Locate the cell with the specified text and output its (x, y) center coordinate. 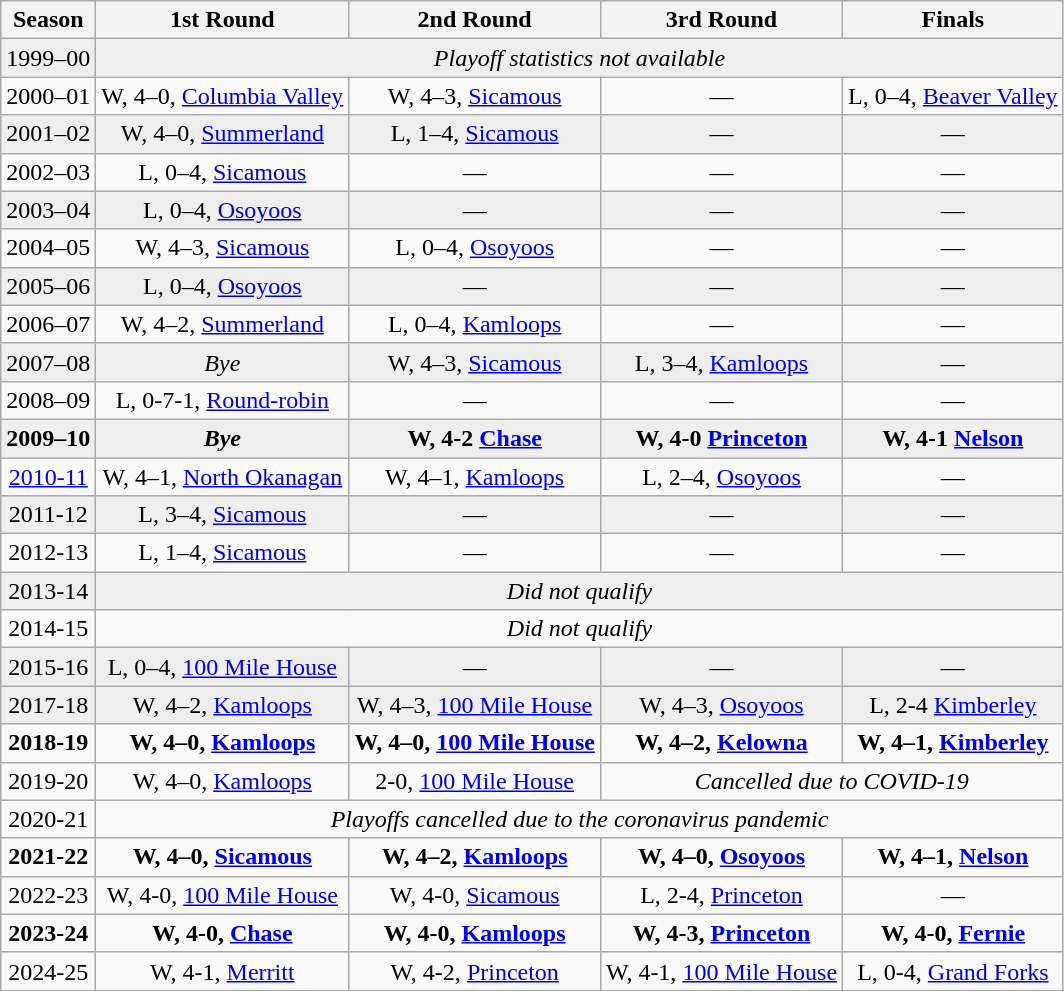
2001–02 (48, 134)
2008–09 (48, 400)
W, 4–3, 100 Mile House (475, 705)
2003–04 (48, 210)
Playoff statistics not available (580, 58)
Season (48, 20)
W, 4–0, Columbia Valley (222, 96)
W, 4-2, Princeton (475, 971)
W, 4–1, North Okanagan (222, 477)
2-0, 100 Mile House (475, 781)
2000–01 (48, 96)
2020-21 (48, 819)
2022-23 (48, 895)
L, 3–4, Sicamous (222, 515)
2023-24 (48, 933)
2006–07 (48, 324)
2018-19 (48, 743)
W, 4–2, Summerland (222, 324)
L, 0–4, Beaver Valley (954, 96)
W, 4-2 Chase (475, 438)
W, 4-1, Merritt (222, 971)
W, 4–1, Nelson (954, 857)
1999–00 (48, 58)
W, 4-3, Princeton (721, 933)
3rd Round (721, 20)
W, 4–0, Summerland (222, 134)
W, 4-0, Fernie (954, 933)
L, 0–4, 100 Mile House (222, 667)
Cancelled due to COVID-19 (832, 781)
L, 0–4, Sicamous (222, 172)
W, 4–0, 100 Mile House (475, 743)
W, 4-0, 100 Mile House (222, 895)
2015-16 (48, 667)
2012-13 (48, 553)
2024-25 (48, 971)
Playoffs cancelled due to the coronavirus pandemic (580, 819)
2013-14 (48, 591)
L, 3–4, Kamloops (721, 362)
2014-15 (48, 629)
2017-18 (48, 705)
L, 2-4 Kimberley (954, 705)
2004–05 (48, 248)
W, 4-0 Princeton (721, 438)
W, 4–1, Kamloops (475, 477)
W, 4-0, Kamloops (475, 933)
W, 4–0, Osoyoos (721, 857)
L, 2–4, Osoyoos (721, 477)
W, 4–0, Sicamous (222, 857)
2009–10 (48, 438)
W, 4-1, 100 Mile House (721, 971)
2007–08 (48, 362)
2nd Round (475, 20)
Finals (954, 20)
1st Round (222, 20)
W, 4-0, Sicamous (475, 895)
W, 4-0, Chase (222, 933)
2005–06 (48, 286)
L, 0-7-1, Round-robin (222, 400)
2002–03 (48, 172)
L, 0–4, Kamloops (475, 324)
2011-12 (48, 515)
2010-11 (48, 477)
W, 4-1 Nelson (954, 438)
W, 4–1, Kimberley (954, 743)
2021-22 (48, 857)
L, 0-4, Grand Forks (954, 971)
W, 4–3, Osoyoos (721, 705)
L, 2-4, Princeton (721, 895)
W, 4–2, Kelowna (721, 743)
2019-20 (48, 781)
